Locate the cell with the specified text and output its [X, Y] center coordinate. 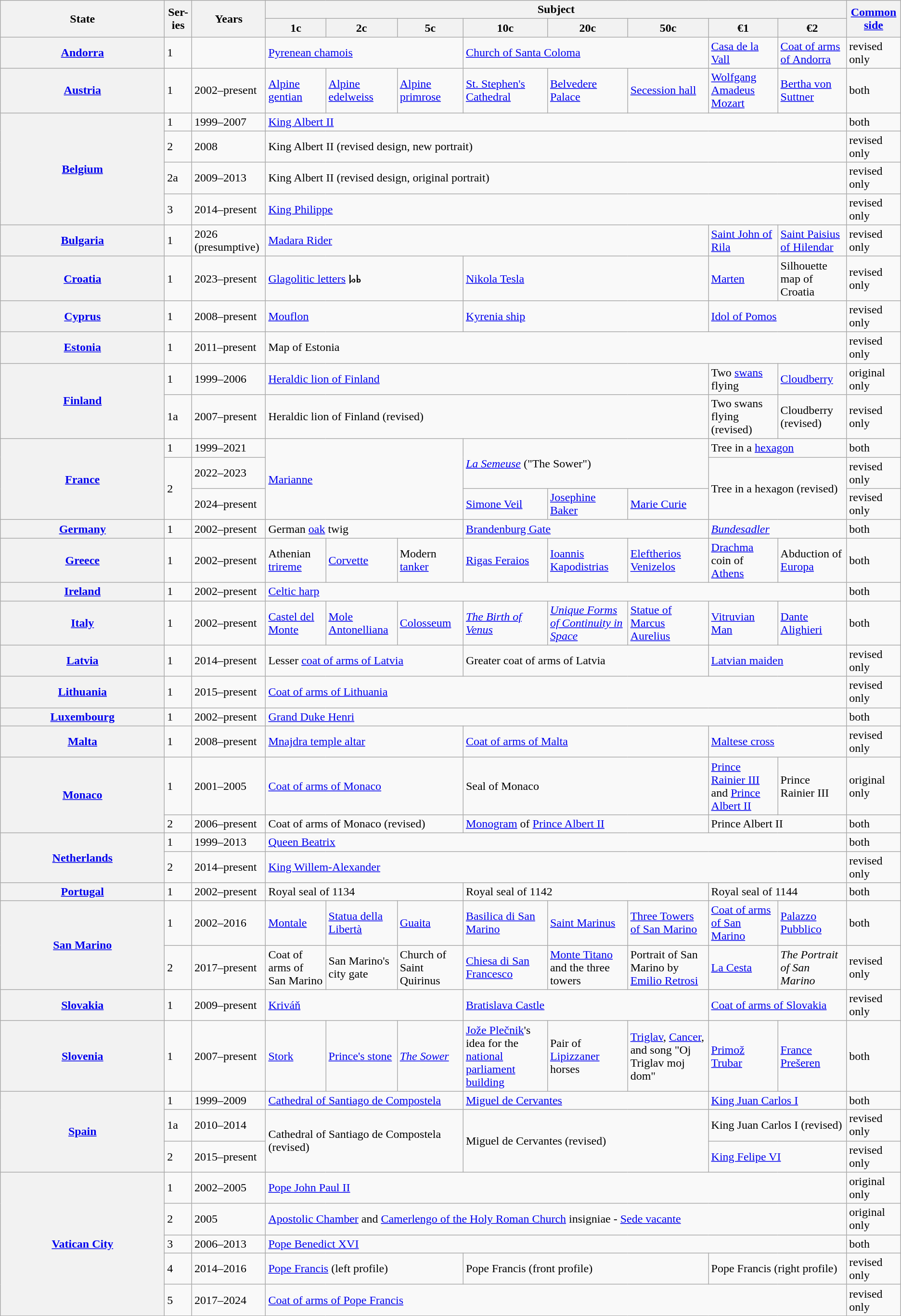
Kyrenia ship [586, 316]
Germany [83, 529]
Celtic harp [556, 592]
Belgium [83, 168]
Vitruvian Man [743, 623]
King Juan Carlos I (revised) [778, 1125]
San Marino's city gate [361, 968]
2001–2005 [228, 786]
Royal seal of 1144 [778, 892]
Alpine edelweiss [361, 90]
Dante Alighieri [812, 623]
Primož Trubar [743, 1056]
1999–2006 [228, 378]
Years [228, 19]
2006–present [228, 824]
1c [296, 28]
Triglav, Cancer, and song "Oj Triglav moj dom" [668, 1056]
Pope Benedict XVI [556, 1244]
German oak twig [364, 529]
Coat of arms of Pope Francis [556, 1300]
2006–2013 [228, 1244]
2011–present [228, 348]
Casa de la Vall [743, 53]
Coat of arms of Andorra [812, 53]
2014–2016 [228, 1269]
Andorra [83, 53]
Secession hall [668, 90]
Cloudberry [812, 378]
2022–2023 [228, 473]
Marianne [364, 479]
Portrait of San Marino by Emilio Retrosi [668, 968]
5c [430, 28]
Simone Veil [505, 504]
La Semeuse ("The Sower") [586, 464]
Bulgaria [83, 241]
2009–2013 [228, 178]
50c [668, 28]
2a [178, 178]
Tree in a hexagon (revised) [778, 489]
2002–2005 [228, 1188]
Royal seal of 1134 [364, 892]
Lesser coat of arms of Latvia [364, 660]
Palazzo Pubblico [812, 923]
Ireland [83, 592]
Pope Francis (right profile) [778, 1269]
2c [361, 28]
Miguel de Cervantes (revised) [586, 1141]
5 [178, 1300]
Pyrenean chamois [364, 53]
Glagolitic letters ⰘⰓ [364, 278]
Marten [743, 278]
Finland [83, 400]
Basilica di San Marino [505, 923]
Jože Plečnik's idea for the national parliament building [505, 1056]
King Albert II [556, 122]
King Philippe [556, 209]
Statua della Libertà [361, 923]
Eleftherios Venizelos [668, 560]
Brandenburg Gate [586, 529]
Bertha von Suttner [812, 90]
Three Towers of San Marino [668, 923]
Silhouette map of Croatia [812, 278]
Castel del Monte [296, 623]
Coat of arms of Monaco (revised) [364, 824]
Guaita [430, 923]
Italy [83, 623]
Latvia [83, 660]
Cathedral of Santiago de Compostela (revised) [364, 1141]
1999–2007 [228, 122]
Pope John Paul II [556, 1188]
France [83, 479]
Saint Paisius of Hilendar [812, 241]
Greater coat of arms of Latvia [586, 660]
Subject [556, 10]
Coat of arms of Monaco [364, 786]
Church of Saint Quirinus [430, 968]
Croatia [83, 278]
Prince Albert II [778, 824]
Seal of Monaco [586, 786]
Prince Rainier III [812, 786]
The Portrait of San Marino [812, 968]
Idol of Pomos [778, 316]
Apostolic Chamber and Camerlengo of the Holy Roman Church insigniae - Sede vacante [556, 1219]
2005 [228, 1219]
10c [505, 28]
Monte Titano and the three towers [587, 968]
St. Stephen's Cathedral [505, 90]
Unique Forms of Continuity in Space [587, 623]
2002–2016 [228, 923]
Map of Estonia [556, 348]
La Cesta [743, 968]
Statue of Marcus Aurelius [668, 623]
Miguel de Cervantes [586, 1100]
Colosseum [430, 623]
Rigas Feraios [505, 560]
Pope Francis (left profile) [364, 1269]
Bundesadler [778, 529]
Drachma coin of Athens [743, 560]
Cloudberry (revised) [812, 417]
Latvian maiden [778, 660]
2024–present [228, 504]
Queen Beatrix [556, 842]
Slovenia [83, 1056]
1999–2009 [228, 1100]
2023–present [228, 278]
2008 [228, 146]
Marie Curie [668, 504]
Church of Santa Coloma [586, 53]
Belvedere Palace [587, 90]
Maltese cross [778, 741]
Royal seal of 1142 [586, 892]
Corvette [361, 560]
Stork [296, 1056]
20c [587, 28]
Vatican City [83, 1244]
2010–2014 [228, 1125]
2017–present [228, 968]
€2 [812, 28]
King Albert II (revised design, original portrait) [556, 178]
Two swans flying (revised) [743, 417]
King Juan Carlos I [778, 1100]
Alpine gentian [296, 90]
Lithuania [83, 692]
Coat of arms of Slovakia [778, 1005]
2026 (presumptive) [228, 241]
1999–2021 [228, 448]
King Felipe VI [778, 1156]
Kriváň [364, 1005]
Monaco [83, 795]
Coat of arms of Malta [586, 741]
San Marino [83, 945]
Madara Rider [487, 241]
Ser-ies [178, 19]
€1 [743, 28]
Spain [83, 1132]
Estonia [83, 348]
Abduction of Europa [812, 560]
Cathedral of Santiago de Compostela [364, 1100]
Luxembourg [83, 717]
Malta [83, 741]
Heraldic lion of Finland [487, 378]
Bratislava Castle [586, 1005]
2017–2024 [228, 1300]
Mole Antonelliana [361, 623]
Prince Rainier III and Prince Albert II [743, 786]
Portugal [83, 892]
Mnajdra temple altar [364, 741]
The Sower [430, 1056]
Chiesa di San Francesco [505, 968]
Heraldic lion of Finland (revised) [487, 417]
4 [178, 1269]
1999–2013 [228, 842]
Austria [83, 90]
Nikola Tesla [586, 278]
The Birth of Venus [505, 623]
Saint John of Rila [743, 241]
Alpine primrose [430, 90]
France Prešeren [812, 1056]
Wolfgang Amadeus Mozart [743, 90]
Cyprus [83, 316]
Tree in a hexagon [778, 448]
Two swans flying [743, 378]
Netherlands [83, 858]
Greece [83, 560]
King Albert II (revised design, new portrait) [556, 146]
Montale [296, 923]
Common side [874, 19]
Grand Duke Henri [556, 717]
King Willem-Alexander [556, 866]
2009–present [228, 1005]
Saint Marinus [587, 923]
Pope Francis (front profile) [586, 1269]
Ioannis Kapodistrias [587, 560]
Pair of Lipizzaner horses [587, 1056]
Modern tanker [430, 560]
Slovakia [83, 1005]
State [83, 19]
Athenian trireme [296, 560]
Mouflon [364, 316]
Prince's stone [361, 1056]
Coat of arms of Lithuania [556, 692]
Monogram of Prince Albert II [586, 824]
Josephine Baker [587, 504]
